Scan for the cell matching the given text and deliver its [x, y] coordinate at center. 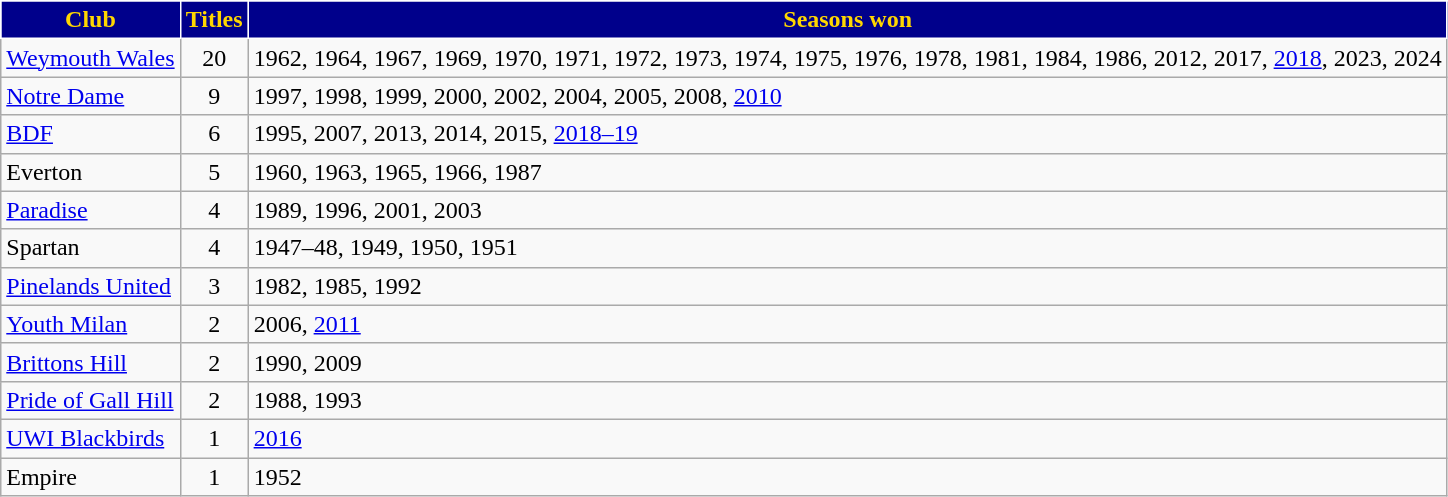
1995, 2007, 2013, 2014, 2015, 2018–19 [848, 134]
1952 [848, 477]
1989, 1996, 2001, 2003 [848, 210]
1962, 1964, 1967, 1969, 1970, 1971, 1972, 1973, 1974, 1975, 1976, 1978, 1981, 1984, 1986, 2012, 2017, 2018, 2023, 2024 [848, 58]
5 [214, 172]
1997, 1998, 1999, 2000, 2002, 2004, 2005, 2008, 2010 [848, 96]
Pride of Gall Hill [90, 400]
1990, 2009 [848, 362]
Empire [90, 477]
Spartan [90, 248]
UWI Blackbirds [90, 438]
20 [214, 58]
Pinelands United [90, 286]
3 [214, 286]
Everton [90, 172]
BDF [90, 134]
6 [214, 134]
Seasons won [848, 20]
Brittons Hill [90, 362]
1982, 1985, 1992 [848, 286]
Youth Milan [90, 324]
Notre Dame [90, 96]
Titles [214, 20]
1988, 1993 [848, 400]
2016 [848, 438]
Paradise [90, 210]
1947–48, 1949, 1950, 1951 [848, 248]
Weymouth Wales [90, 58]
1960, 1963, 1965, 1966, 1987 [848, 172]
Club [90, 20]
9 [214, 96]
2006, 2011 [848, 324]
